Output the (x, y) coordinate of the center of the cell containing the given text.  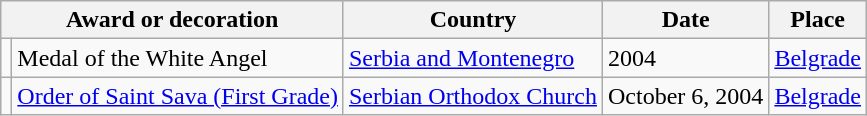
Place (818, 20)
October 6, 2004 (685, 96)
Date (685, 20)
Award or decoration (172, 20)
2004 (685, 58)
Medal of the White Angel (178, 58)
Serbian Orthodox Church (472, 96)
Order of Saint Sava (First Grade) (178, 96)
Country (472, 20)
Serbia and Montenegro (472, 58)
